Provide the [X, Y] coordinate of the cell's center where the given text is located.  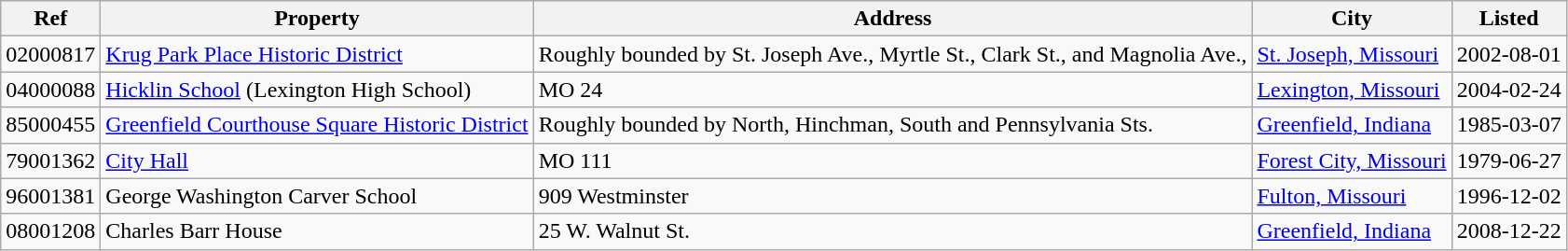
Ref [50, 19]
Property [317, 19]
Krug Park Place Historic District [317, 54]
2004-02-24 [1508, 90]
1996-12-02 [1508, 196]
Forest City, Missouri [1352, 160]
2008-12-22 [1508, 231]
Lexington, Missouri [1352, 90]
04000088 [50, 90]
25 W. Walnut St. [893, 231]
Listed [1508, 19]
909 Westminster [893, 196]
City Hall [317, 160]
City [1352, 19]
Charles Barr House [317, 231]
MO 24 [893, 90]
George Washington Carver School [317, 196]
85000455 [50, 125]
2002-08-01 [1508, 54]
Hicklin School (Lexington High School) [317, 90]
Roughly bounded by St. Joseph Ave., Myrtle St., Clark St., and Magnolia Ave., [893, 54]
Fulton, Missouri [1352, 196]
1979-06-27 [1508, 160]
Address [893, 19]
Roughly bounded by North, Hinchman, South and Pennsylvania Sts. [893, 125]
08001208 [50, 231]
St. Joseph, Missouri [1352, 54]
1985-03-07 [1508, 125]
MO 111 [893, 160]
96001381 [50, 196]
79001362 [50, 160]
Greenfield Courthouse Square Historic District [317, 125]
02000817 [50, 54]
